Return the [x, y] coordinate for the center point of the cell that contains the specified text.  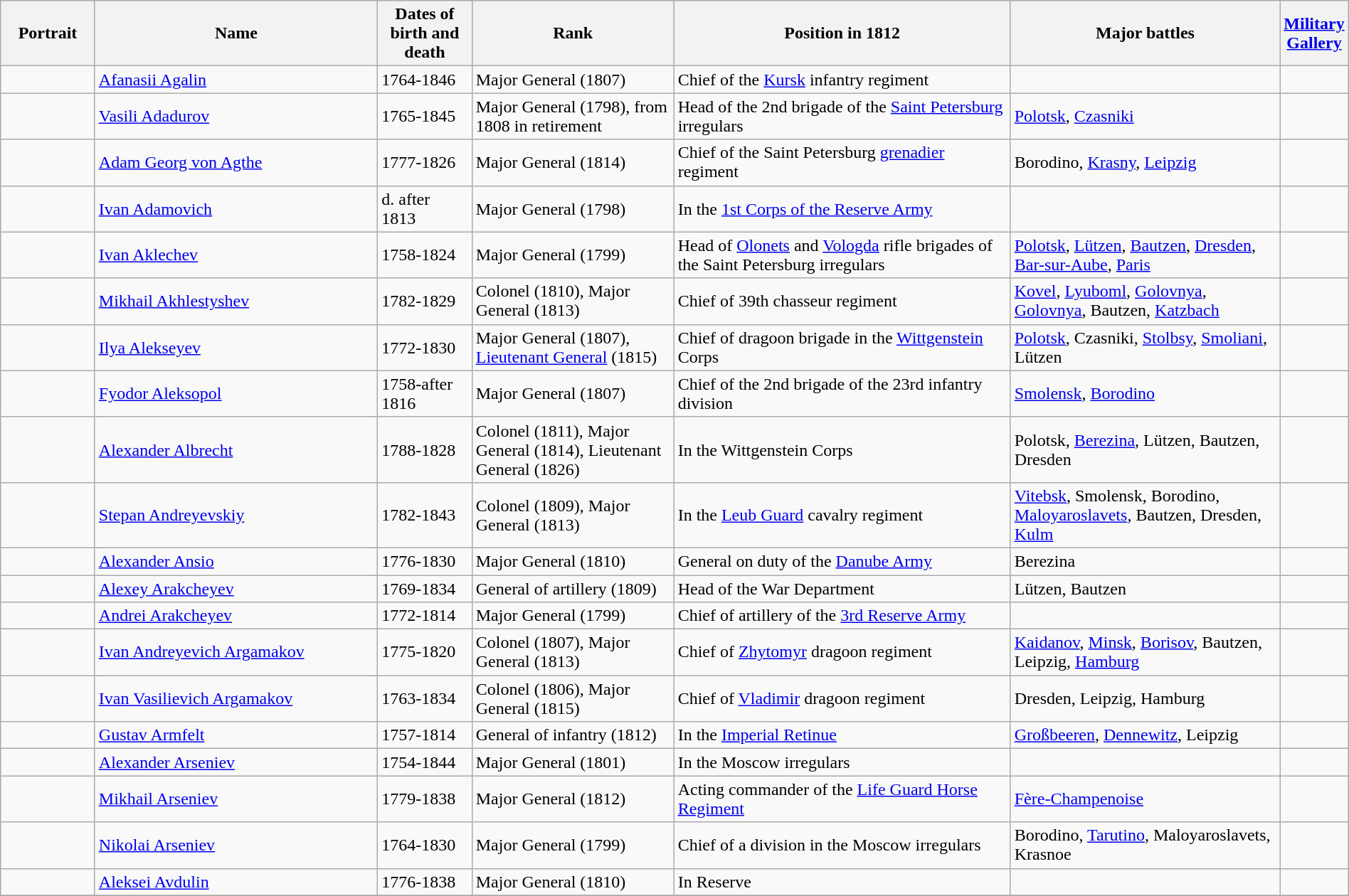
1776-1830 [425, 561]
In Reserve [842, 882]
1779-1838 [425, 799]
Chief of dragoon brigade in the Wittgenstein Corps [842, 347]
Adam Georg von Agthe [236, 162]
General on duty of the Danube Army [842, 561]
Smolensk, Borodino [1146, 394]
Position in 1812 [842, 33]
Rank [573, 33]
Lützen, Bautzen [1146, 588]
Ivan Vasilievich Argamakov [236, 698]
Acting commander of the Life Guard Horse Regiment [842, 799]
Portrait [48, 33]
Fère-Champenoise [1146, 799]
Alexey Arakcheyev [236, 588]
General of infantry (1812) [573, 735]
Stepan Andreyevskiy [236, 515]
Borodino, Krasny, Leipzig [1146, 162]
Chief of a division in the Moscow irregulars [842, 845]
Alexander Albrecht [236, 449]
Chief of 39th chasseur regiment [842, 302]
1757-1814 [425, 735]
Berezina [1146, 561]
Major General (1814) [573, 162]
Polotsk, Berezina, Lützen, Bautzen, Dresden [1146, 449]
Colonel (1809), Major General (1813) [573, 515]
Major General (1812) [573, 799]
Colonel (1807), Major General (1813) [573, 653]
Chief of artillery of the 3rd Reserve Army [842, 616]
In the 1st Corps of the Reserve Army [842, 209]
Polotsk, Czasniki, Stolbsy, Smoliani, Lützen [1146, 347]
Alexander Arseniev [236, 762]
1754-1844 [425, 762]
Dates of birth and death [425, 33]
Dresden, Leipzig, Hamburg [1146, 698]
Colonel (1811), Major General (1814), Lieutenant General (1826) [573, 449]
Kaidanov, Minsk, Borisov, Bautzen, Leipzig, Hamburg [1146, 653]
1763-1834 [425, 698]
1765-1845 [425, 117]
1772-1830 [425, 347]
Gustav Armfelt [236, 735]
1764-1846 [425, 80]
1758-after 1816 [425, 394]
1782-1843 [425, 515]
Major General (1798), from 1808 in retirement [573, 117]
1772-1814 [425, 616]
General of artillery (1809) [573, 588]
Name [236, 33]
Chief of Vladimir dragoon regiment [842, 698]
In the Leub Guard cavalry regiment [842, 515]
Head of the 2nd brigade of the Saint Petersburg irregulars [842, 117]
Major General (1798) [573, 209]
Nikolai Arseniev [236, 845]
Ivan Adamovich [236, 209]
Head of Olonets and Vologda rifle brigades of the Saint Petersburg irregulars [842, 255]
Major General (1807), Lieutenant General (1815) [573, 347]
In the Moscow irregulars [842, 762]
Chief of the Kursk infantry regiment [842, 80]
Vasili Adadurov [236, 117]
Head of the War Department [842, 588]
Colonel (1810), Major General (1813) [573, 302]
Ivan Andreyevich Argamakov [236, 653]
1764-1830 [425, 845]
In the Wittgenstein Corps [842, 449]
1776-1838 [425, 882]
Major General (1801) [573, 762]
Borodino, Tarutino, Maloyaroslavets, Krasnoe [1146, 845]
Mikhail Arseniev [236, 799]
Alexander Ansio [236, 561]
Chief of the Saint Petersburg grenadier regiment [842, 162]
1775-1820 [425, 653]
1769-1834 [425, 588]
d. after 1813 [425, 209]
Polotsk, Czasniki [1146, 117]
Major battles [1146, 33]
Vitebsk, Smolensk, Borodino, Maloyaroslavets, Bautzen, Dresden, Kulm [1146, 515]
Ivan Aklechev [236, 255]
Ilya Alekseyev [236, 347]
Colonel (1806), Major General (1815) [573, 698]
1788-1828 [425, 449]
Fyodor Aleksopol [236, 394]
Chief of Zhytomyr dragoon regiment [842, 653]
Mikhail Akhlestyshev [236, 302]
In the Imperial Retinue [842, 735]
Aleksei Avdulin [236, 882]
Chief of the 2nd brigade of the 23rd infantry division [842, 394]
1758-1824 [425, 255]
1782-1829 [425, 302]
Kovel, Lyuboml, Golovnya, Golovnya, Bautzen, Katzbach [1146, 302]
Polotsk, Lützen, Bautzen, Dresden, Bar-sur-Aube, Paris [1146, 255]
Großbeeren, Dennewitz, Leipzig [1146, 735]
Andrei Arakcheyev [236, 616]
1777-1826 [425, 162]
Military Gallery [1314, 33]
Afanasii Agalin [236, 80]
